For the text-containing cell, return its midpoint in [X, Y] coordinate format. 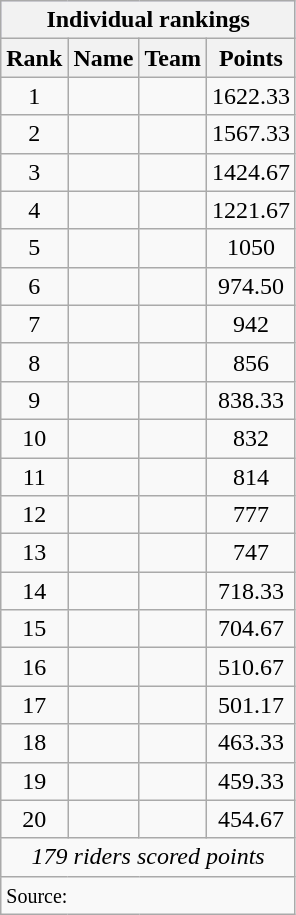
3 [34, 172]
1221.67 [250, 210]
1 [34, 96]
15 [34, 629]
13 [34, 553]
Team [173, 58]
838.33 [250, 400]
Name [104, 58]
1050 [250, 248]
2 [34, 134]
974.50 [250, 286]
6 [34, 286]
1424.67 [250, 172]
718.33 [250, 591]
832 [250, 438]
16 [34, 667]
856 [250, 362]
Rank [34, 58]
1567.33 [250, 134]
12 [34, 515]
Points [250, 58]
814 [250, 477]
Individual rankings [148, 20]
463.33 [250, 743]
11 [34, 477]
942 [250, 324]
5 [34, 248]
747 [250, 553]
459.33 [250, 781]
4 [34, 210]
14 [34, 591]
10 [34, 438]
501.17 [250, 705]
704.67 [250, 629]
18 [34, 743]
510.67 [250, 667]
454.67 [250, 819]
777 [250, 515]
1622.33 [250, 96]
17 [34, 705]
20 [34, 819]
7 [34, 324]
8 [34, 362]
19 [34, 781]
179 riders scored points [148, 857]
Source: [148, 895]
9 [34, 400]
